Capture the cell that displays the provided text and extract its [x, y] central coordinate. 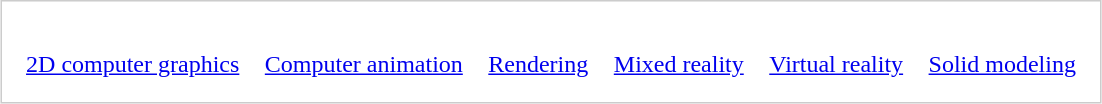
Virtual reality [836, 65]
2D computer graphics [133, 65]
Rendering [538, 65]
Solid modeling [1002, 65]
Mixed reality [678, 65]
Computer animation [364, 65]
